Pinpoint the cell where the given text exists, returning its (x, y) midpoint coordinate. 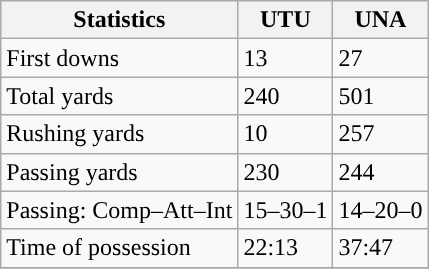
Statistics (120, 20)
22:13 (286, 248)
13 (286, 58)
Total yards (120, 96)
14–20–0 (380, 210)
257 (380, 134)
Rushing yards (120, 134)
230 (286, 172)
240 (286, 96)
Time of possession (120, 248)
Passing yards (120, 172)
Passing: Comp–Att–Int (120, 210)
27 (380, 58)
UNA (380, 20)
First downs (120, 58)
37:47 (380, 248)
10 (286, 134)
501 (380, 96)
UTU (286, 20)
244 (380, 172)
15–30–1 (286, 210)
